Extract the [x, y] coordinate from the center of the cell holding the provided text.  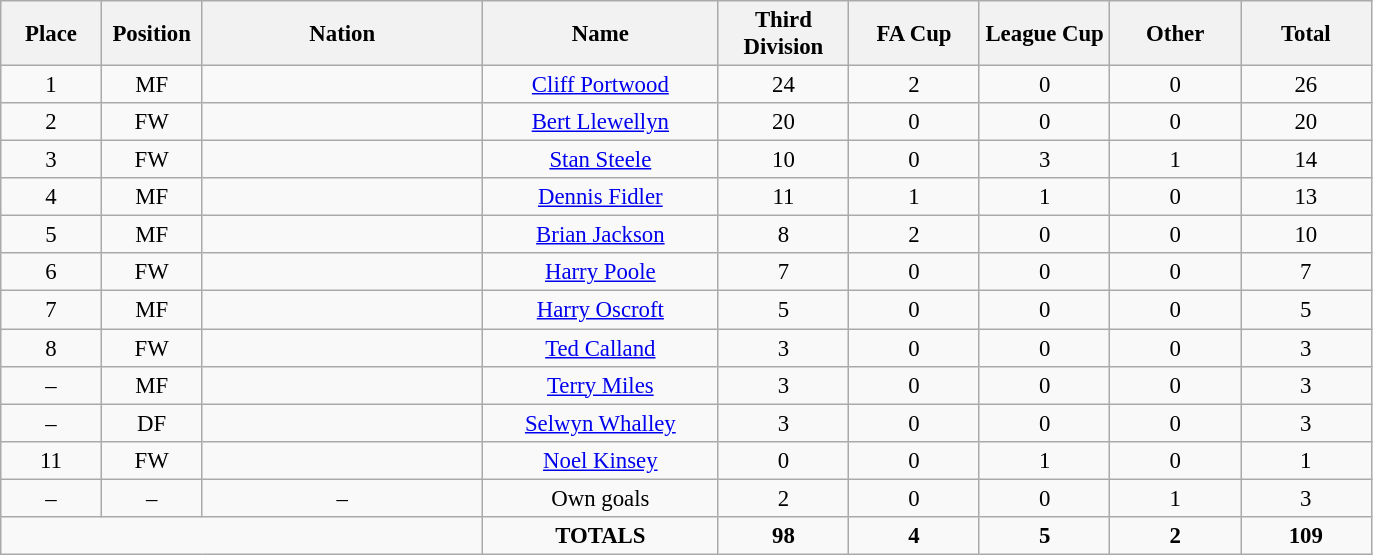
109 [1306, 536]
Selwyn Whalley [601, 423]
Name [601, 34]
Brian Jackson [601, 235]
League Cup [1044, 34]
FA Cup [914, 34]
98 [784, 536]
Terry Miles [601, 385]
Harry Oscroft [601, 310]
Other [1176, 34]
6 [52, 273]
Third Division [784, 34]
Stan Steele [601, 160]
Nation [342, 34]
14 [1306, 160]
Dennis Fidler [601, 197]
Place [52, 34]
DF [152, 423]
Ted Calland [601, 348]
26 [1306, 85]
Bert Llewellyn [601, 122]
TOTALS [601, 536]
13 [1306, 197]
Harry Poole [601, 273]
Noel Kinsey [601, 460]
Position [152, 34]
24 [784, 85]
Cliff Portwood [601, 85]
Total [1306, 34]
Own goals [601, 498]
